Return the (X, Y) coordinate for the center point of the cell that contains the specified text.  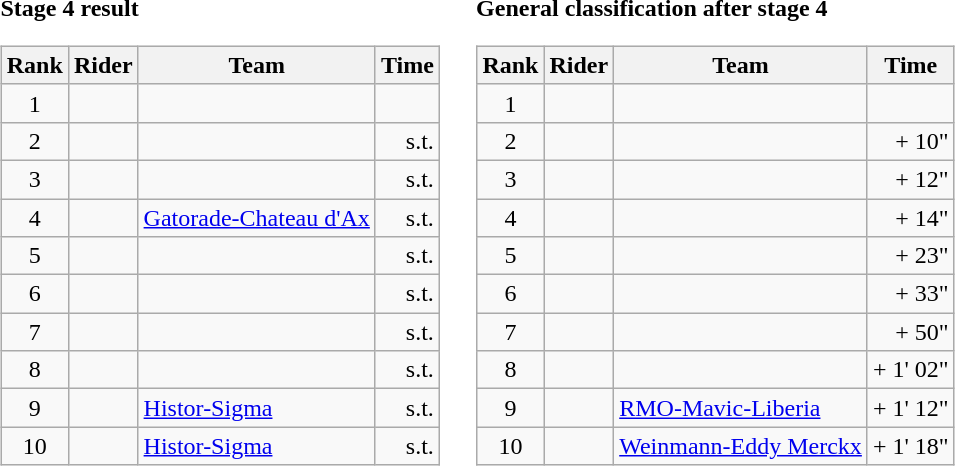
+ 12" (910, 179)
+ 23" (910, 256)
+ 10" (910, 141)
+ 50" (910, 332)
Weinmann-Eddy Merckx (741, 446)
+ 14" (910, 217)
+ 1' 12" (910, 408)
+ 1' 02" (910, 370)
+ 1' 18" (910, 446)
Gatorade-Chateau d'Ax (256, 217)
RMO-Mavic-Liberia (741, 408)
+ 33" (910, 294)
